Output the [x, y] coordinate of the center of the cell containing the given text.  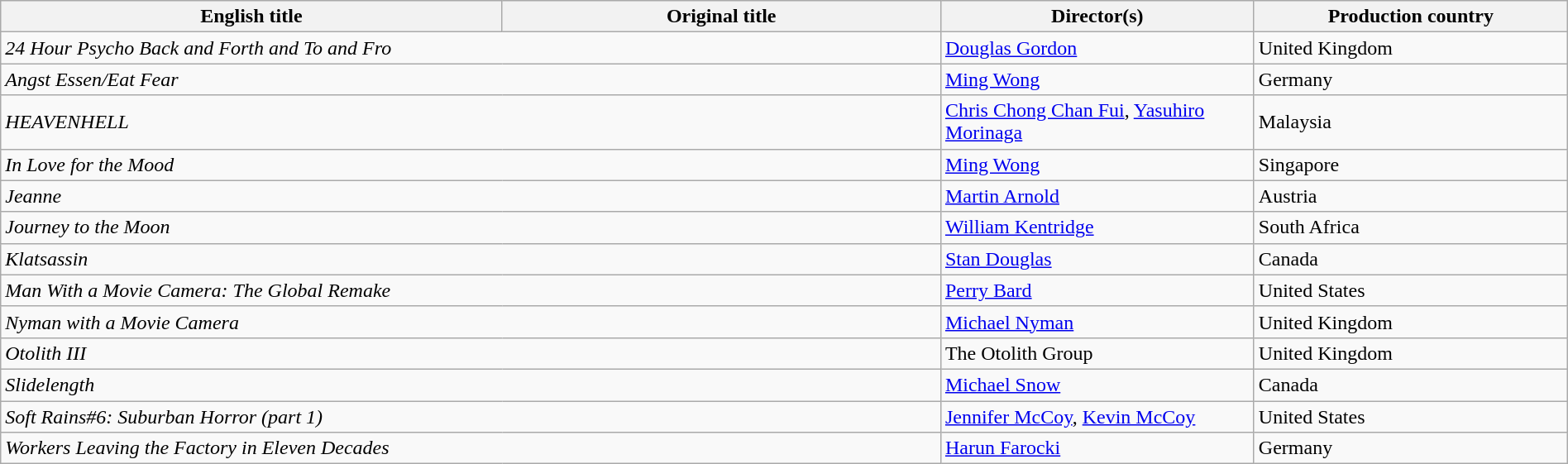
Perry Bard [1097, 290]
Douglas Gordon [1097, 48]
Singapore [1411, 165]
Michael Snow [1097, 385]
Stan Douglas [1097, 259]
Otolith III [471, 353]
William Kentridge [1097, 227]
Nyman with a Movie Camera [471, 322]
English title [251, 17]
Jennifer McCoy, Kevin McCoy [1097, 416]
In Love for the Mood [471, 165]
Austria [1411, 196]
Martin Arnold [1097, 196]
Klatsassin [471, 259]
Slidelength [471, 385]
Original title [721, 17]
The Otolith Group [1097, 353]
Workers Leaving the Factory in Eleven Decades [471, 448]
Malaysia [1411, 122]
HEAVENHELL [471, 122]
Jeanne [471, 196]
Soft Rains#6: Suburban Horror (part 1) [471, 416]
24 Hour Psycho Back and Forth and To and Fro [471, 48]
Angst Essen/Eat Fear [471, 79]
Michael Nyman [1097, 322]
Journey to the Moon [471, 227]
South Africa [1411, 227]
Harun Farocki [1097, 448]
Chris Chong Chan Fui, Yasuhiro Morinaga [1097, 122]
Man With a Movie Camera: The Global Remake [471, 290]
Production country [1411, 17]
Director(s) [1097, 17]
